Locate the cell with the specified text and output its (X, Y) center coordinate. 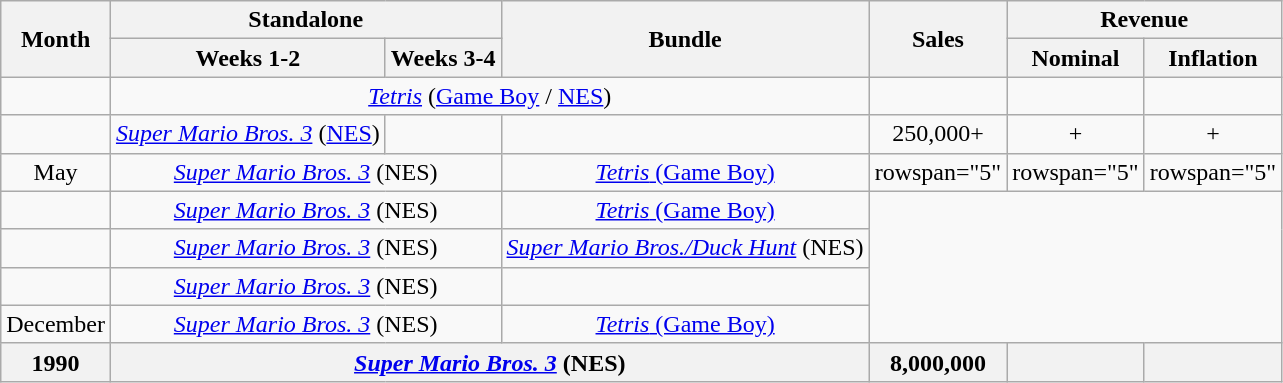
Sales (938, 39)
250,000+ (938, 134)
8,000,000 (938, 362)
May (56, 172)
Revenue (1144, 20)
Bundle (685, 39)
1990 (56, 362)
Super Mario Bros./Duck Hunt (NES) (685, 248)
Weeks 3-4 (443, 58)
Inflation (1213, 58)
Month (56, 39)
Weeks 1-2 (248, 58)
December (56, 324)
Standalone (306, 20)
Nominal (1076, 58)
Tetris (Game Boy / NES) (490, 96)
